Provide the [X, Y] coordinate of the cell's center where the given text is located.  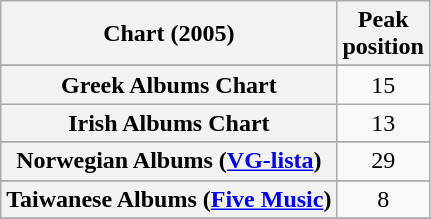
13 [383, 123]
Irish Albums Chart [169, 123]
Taiwanese Albums (Five Music) [169, 199]
15 [383, 85]
8 [383, 199]
Chart (2005) [169, 34]
Greek Albums Chart [169, 85]
Peakposition [383, 34]
Norwegian Albums (VG-lista) [169, 161]
29 [383, 161]
